Find where the given text appears and provide that cell's center as (X, Y) coordinate. 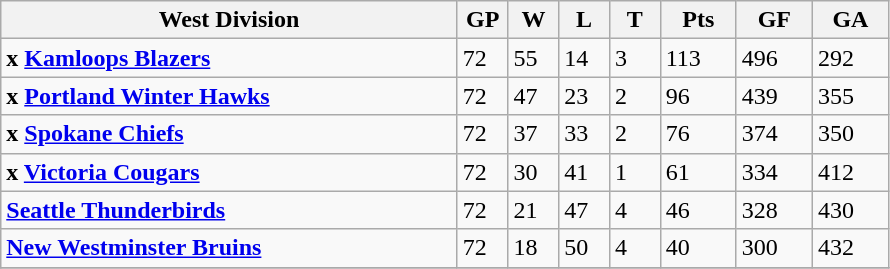
46 (698, 210)
113 (698, 58)
T (634, 20)
374 (774, 134)
3 (634, 58)
432 (850, 248)
50 (584, 248)
40 (698, 248)
41 (584, 172)
76 (698, 134)
496 (774, 58)
33 (584, 134)
61 (698, 172)
355 (850, 96)
96 (698, 96)
Pts (698, 20)
300 (774, 248)
x Spokane Chiefs (230, 134)
21 (534, 210)
L (584, 20)
GP (482, 20)
30 (534, 172)
439 (774, 96)
1 (634, 172)
x Kamloops Blazers (230, 58)
55 (534, 58)
W (534, 20)
x Victoria Cougars (230, 172)
328 (774, 210)
GA (850, 20)
292 (850, 58)
334 (774, 172)
14 (584, 58)
37 (534, 134)
430 (850, 210)
West Division (230, 20)
350 (850, 134)
412 (850, 172)
GF (774, 20)
x Portland Winter Hawks (230, 96)
New Westminster Bruins (230, 248)
18 (534, 248)
Seattle Thunderbirds (230, 210)
23 (584, 96)
